Return the (x, y) coordinate for the center point of the cell that contains the specified text.  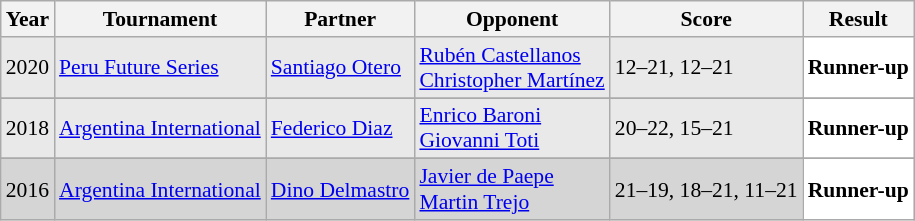
21–19, 18–21, 11–21 (706, 190)
Year (28, 19)
Score (706, 19)
Santiago Otero (340, 68)
2018 (28, 128)
Peru Future Series (160, 68)
20–22, 15–21 (706, 128)
2016 (28, 190)
Partner (340, 19)
Federico Diaz (340, 128)
Dino Delmastro (340, 190)
Rubén Castellanos Christopher Martínez (512, 68)
12–21, 12–21 (706, 68)
Tournament (160, 19)
Opponent (512, 19)
2020 (28, 68)
Result (858, 19)
Javier de Paepe Martin Trejo (512, 190)
Enrico Baroni Giovanni Toti (512, 128)
